Determine the [X, Y] coordinate at the center of the cell enclosing the given text.  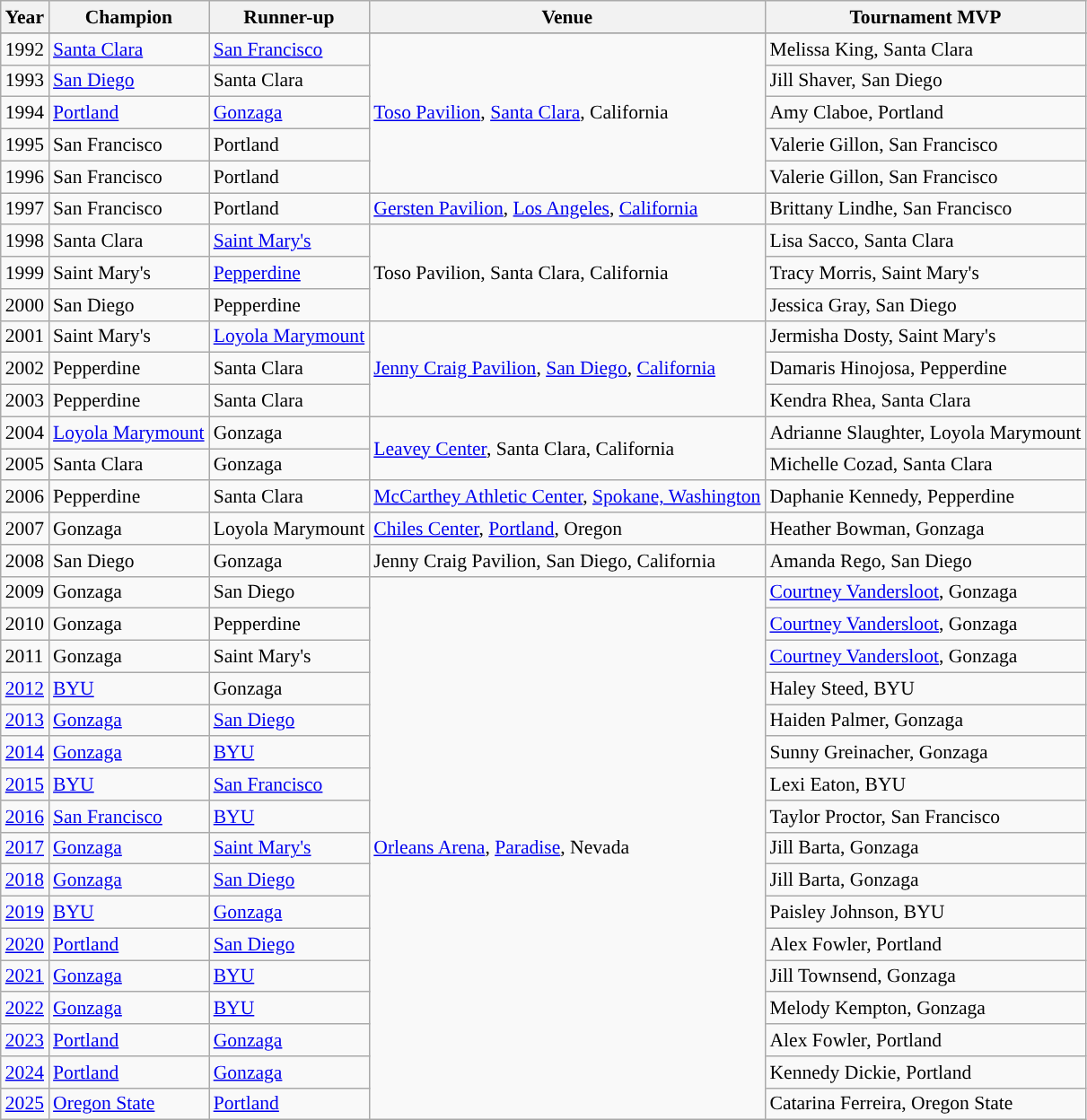
Amy Claboe, Portland [925, 113]
1999 [25, 273]
1998 [25, 241]
2002 [25, 369]
Tracy Morris, Saint Mary's [925, 273]
Adrianne Slaughter, Loyola Marymount [925, 433]
2007 [25, 529]
Paisley Johnson, BYU [925, 913]
Kendra Rhea, Santa Clara [925, 401]
2020 [25, 944]
Haiden Palmer, Gonzaga [925, 721]
1995 [25, 145]
Michelle Cozad, Santa Clara [925, 465]
2009 [25, 592]
2012 [25, 688]
Gersten Pavilion, Los Angeles, California [567, 209]
Oregon State [129, 1104]
2018 [25, 880]
2014 [25, 753]
Taylor Proctor, San Francisco [925, 817]
2008 [25, 561]
Runner-up [289, 17]
1993 [25, 81]
Daphanie Kennedy, Pepperdine [925, 497]
Year [25, 17]
2025 [25, 1104]
Venue [567, 17]
Brittany Lindhe, San Francisco [925, 209]
Haley Steed, BYU [925, 688]
1996 [25, 177]
2003 [25, 401]
Chiles Center, Portland, Oregon [567, 529]
Melissa King, Santa Clara [925, 49]
Orleans Arena, Paradise, Nevada [567, 848]
1997 [25, 209]
2024 [25, 1072]
1994 [25, 113]
2001 [25, 337]
Melody Kempton, Gonzaga [925, 1009]
1992 [25, 49]
Amanda Rego, San Diego [925, 561]
2022 [25, 1009]
2005 [25, 465]
2010 [25, 625]
2019 [25, 913]
Leavey Center, Santa Clara, California [567, 449]
2000 [25, 305]
McCarthey Athletic Center, Spokane, Washington [567, 497]
2023 [25, 1040]
Heather Bowman, Gonzaga [925, 529]
2015 [25, 784]
2021 [25, 976]
Kennedy Dickie, Portland [925, 1072]
2011 [25, 657]
Jill Shaver, San Diego [925, 81]
2016 [25, 817]
Damaris Hinojosa, Pepperdine [925, 369]
Lexi Eaton, BYU [925, 784]
Sunny Greinacher, Gonzaga [925, 753]
Jill Townsend, Gonzaga [925, 976]
Tournament MVP [925, 17]
Jermisha Dosty, Saint Mary's [925, 337]
2013 [25, 721]
Catarina Ferreira, Oregon State [925, 1104]
Jessica Gray, San Diego [925, 305]
2006 [25, 497]
Champion [129, 17]
2017 [25, 848]
2004 [25, 433]
Lisa Sacco, Santa Clara [925, 241]
